Provide the (X, Y) coordinate of the cell's center where the given text is located.  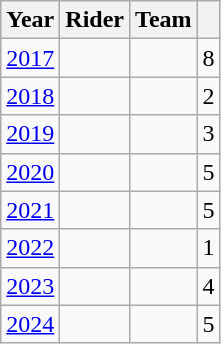
2020 (30, 172)
3 (208, 134)
2021 (30, 210)
Year (30, 20)
1 (208, 248)
2 (208, 96)
8 (208, 58)
Team (164, 20)
2017 (30, 58)
Rider (95, 20)
2019 (30, 134)
4 (208, 286)
2024 (30, 324)
2018 (30, 96)
2022 (30, 248)
2023 (30, 286)
